Provide the (X, Y) coordinate of the cell's center where the given text is located.  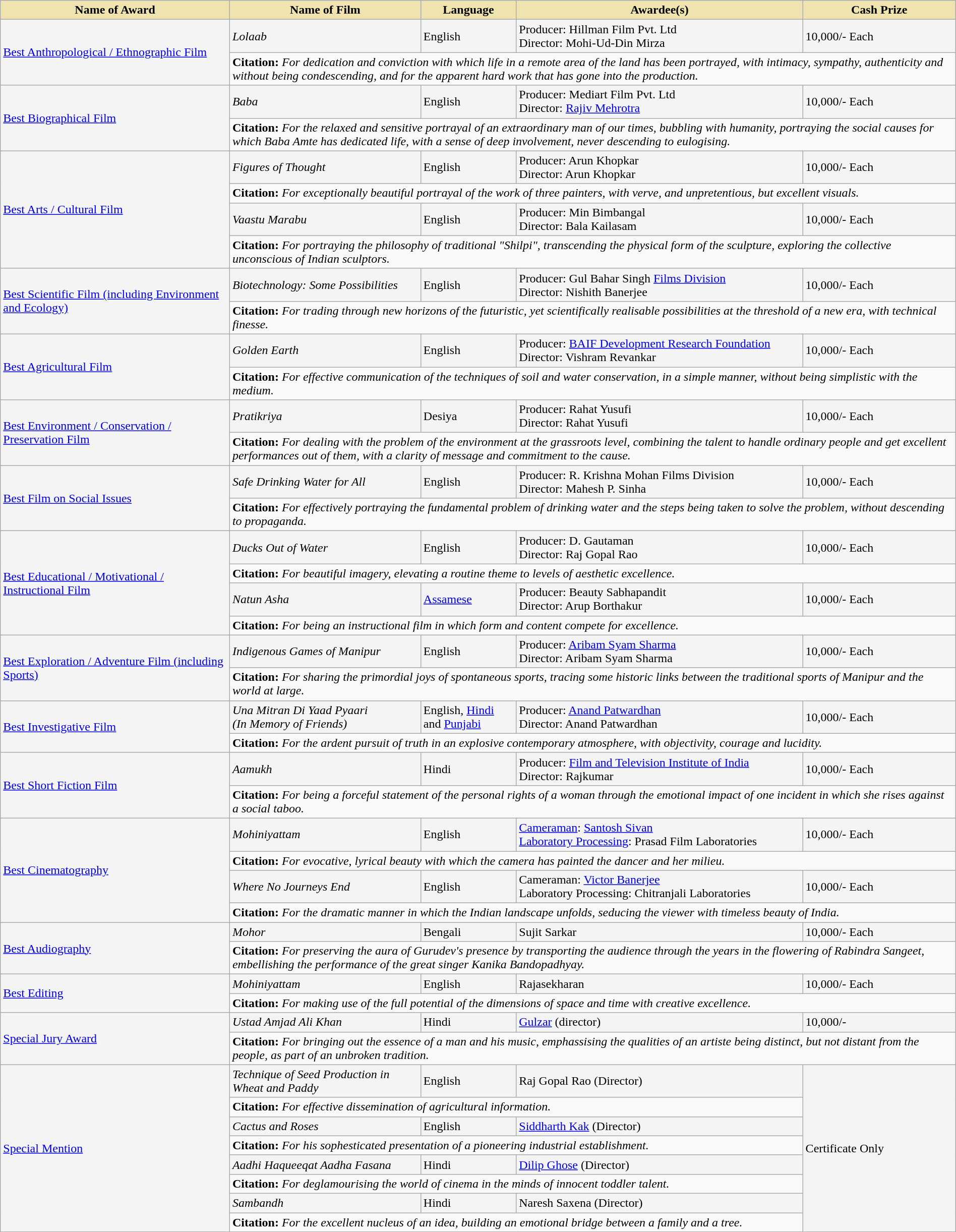
Best Short Fiction Film (115, 785)
Best Educational / Motivational / Instructional Film (115, 583)
10,000/- (879, 1022)
Una Mitran Di Yaad Pyaari(In Memory of Friends) (325, 717)
Cameraman: Victor BanerjeeLaboratory Processing: Chitranjali Laboratories (660, 887)
Producer: Beauty SabhapanditDirector: Arup Borthakur (660, 599)
Rajasekharan (660, 984)
Citation: For evocative, lyrical beauty with which the camera has painted the dancer and her milieu. (592, 861)
Producer: Arun KhopkarDirector: Arun Khopkar (660, 167)
Producer: D. GautamanDirector: Raj Gopal Rao (660, 548)
Baba (325, 102)
Citation: For effective communication of the techniques of soil and water conservation, in a simple manner, without being simplistic with the medium. (592, 383)
Best Cinematography (115, 870)
Best Audiography (115, 948)
Producer: Hillman Film Pvt. LtdDirector: Mohi-Ud-Din Mirza (660, 36)
Certificate Only (879, 1148)
Best Agricultural Film (115, 367)
Best Investigative Film (115, 726)
Technique of Seed Production in Wheat and Paddy (325, 1081)
Bengali (468, 932)
Siddharth Kak (Director) (660, 1126)
Special Mention (115, 1148)
Citation: For deglamourising the world of cinema in the minds of innocent toddler talent. (516, 1184)
Vaastu Marabu (325, 219)
Sujit Sarkar (660, 932)
Ustad Amjad Ali Khan (325, 1022)
Best Editing (115, 993)
Ducks Out of Water (325, 548)
Producer: Gul Bahar Singh Films DivisionDirector: Nishith Banerjee (660, 284)
Best Biographical Film (115, 118)
Aamukh (325, 769)
Indigenous Games of Manipur (325, 652)
Awardee(s) (660, 10)
Assamese (468, 599)
Desiya (468, 417)
Best Exploration / Adventure Film (including Sports) (115, 668)
Citation: For the dramatic manner in which the Indian landscape unfolds, seducing the viewer with timeless beauty of India. (592, 913)
Special Jury Award (115, 1039)
Best Anthropological / Ethnographic Film (115, 52)
Safe Drinking Water for All (325, 482)
Name of Film (325, 10)
Producer: BAIF Development Research FoundationDirector: Vishram Revankar (660, 350)
Producer: Mediart Film Pvt. LtdDirector: Rajiv Mehrotra (660, 102)
Language (468, 10)
Cactus and Roses (325, 1126)
Producer: Anand PatwardhanDirector: Anand Patwardhan (660, 717)
Best Film on Social Issues (115, 498)
English, Hindi and Punjabi (468, 717)
Aadhi Haqueeqat Aadha Fasana (325, 1164)
Cash Prize (879, 10)
Citation: For beautiful imagery, elevating a routine theme to levels of aesthetic excellence. (592, 573)
Citation: For his sophesticated presentation of a pioneering industrial establishment. (516, 1145)
Producer: Film and Television Institute of IndiaDirector: Rajkumar (660, 769)
Gulzar (director) (660, 1022)
Best Scientific Film (including Environment and Ecology) (115, 301)
Lolaab (325, 36)
Dilip Ghose (Director) (660, 1164)
Citation: For exceptionally beautiful portrayal of the work of three painters, with verve, and unpretentious, but excellent visuals. (592, 193)
Producer: Min BimbangalDirector: Bala Kailasam (660, 219)
Citation: For the excellent nucleus of an idea, building an emotional bridge between a family and a tree. (516, 1222)
Producer: Aribam Syam SharmaDirector: Aribam Syam Sharma (660, 652)
Natun Asha (325, 599)
Where No Journeys End (325, 887)
Producer: Rahat YusufiDirector: Rahat Yusufi (660, 417)
Sambandh (325, 1203)
Citation: For the ardent pursuit of truth in an explosive contemporary atmosphere, with objectivity, courage and lucidity. (592, 743)
Best Arts / Cultural Film (115, 210)
Name of Award (115, 10)
Pratikriya (325, 417)
Citation: For being an instructional film in which form and content compete for excellence. (592, 625)
Biotechnology: Some Possibilities (325, 284)
Producer: R. Krishna Mohan Films DivisionDirector: Mahesh P. Sinha (660, 482)
Best Environment / Conservation / Preservation Film (115, 433)
Mohor (325, 932)
Citation: For making use of the full potential of the dimensions of space and time with creative excellence. (592, 1003)
Figures of Thought (325, 167)
Citation: For effective dissemination of agricultural information. (516, 1107)
Golden Earth (325, 350)
Naresh Saxena (Director) (660, 1203)
Raj Gopal Rao (Director) (660, 1081)
Cameraman: Santosh SivanLaboratory Processing: Prasad Film Laboratories (660, 834)
